Provide the [X, Y] coordinate of the cell's center where the given text is located.  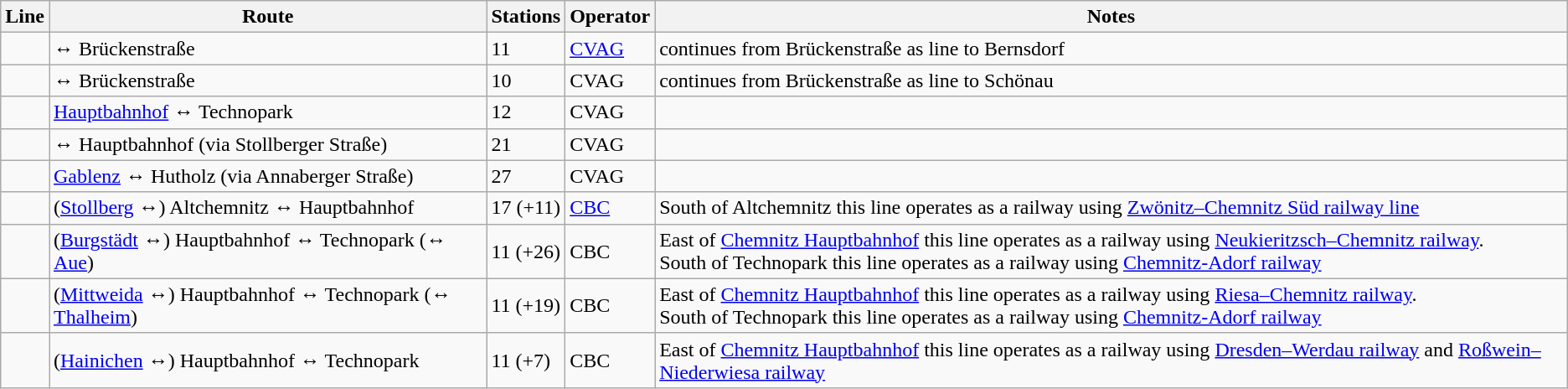
(Mittweida ↔) Hauptbahnhof ↔ Technopark (↔ Thalheim) [267, 305]
Notes [1112, 17]
Operator [610, 17]
11 (+7) [526, 360]
Stations [526, 17]
11 [526, 49]
↔ Hauptbahnhof (via Stollberger Straße) [267, 144]
12 [526, 112]
11 (+19) [526, 305]
Route [267, 17]
17 (+11) [526, 208]
Hauptbahnhof ↔ Technopark [267, 112]
Line [25, 17]
(Stollberg ↔) Altchemnitz ↔ Hauptbahnhof [267, 208]
continues from Brückenstraße as line to Bernsdorf [1112, 49]
10 [526, 80]
11 (+26) [526, 252]
Gablenz ↔ Hutholz (via Annaberger Straße) [267, 176]
(Burgstädt ↔) Hauptbahnhof ↔ Technopark (↔ Aue) [267, 252]
continues from Brückenstraße as line to Schönau [1112, 80]
21 [526, 144]
(Hainichen ↔) Hauptbahnhof ↔ Technopark [267, 360]
South of Altchemnitz this line operates as a railway using Zwönitz–Chemnitz Süd railway line [1112, 208]
27 [526, 176]
East of Chemnitz Hauptbahnhof this line operates as a railway using Dresden–Werdau railway and Roßwein–Niederwiesa railway [1112, 360]
